Capture the cell that displays the provided text and extract its [x, y] central coordinate. 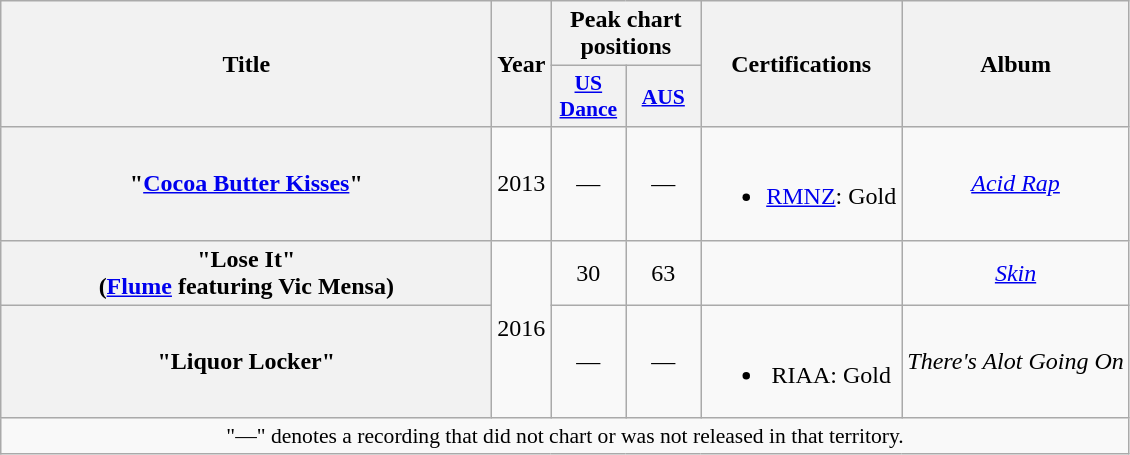
Acid Rap [1016, 184]
"Liquor Locker" [246, 362]
There's Alot Going On [1016, 362]
63 [664, 272]
Skin [1016, 272]
"—" denotes a recording that did not chart or was not released in that territory. [566, 436]
Certifications [802, 64]
30 [588, 272]
Album [1016, 64]
2013 [522, 184]
Year [522, 64]
2016 [522, 329]
"Lose It"(Flume featuring Vic Mensa) [246, 272]
RMNZ: Gold [802, 184]
RIAA: Gold [802, 362]
AUS [664, 96]
Peak chart positions [626, 34]
"Cocoa Butter Kisses" [246, 184]
USDance [588, 96]
Title [246, 64]
